Detect which cell encompasses the target text, then output its [X, Y] center coordinate. 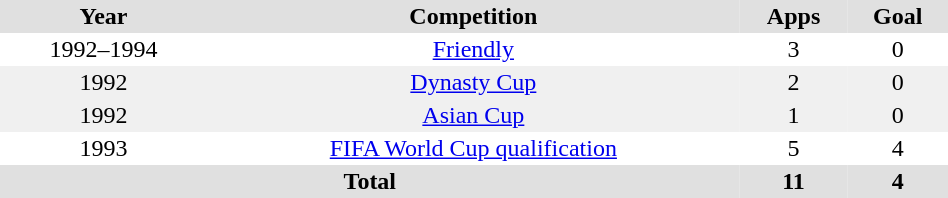
Competition [474, 16]
1 [794, 116]
11 [794, 182]
2 [794, 82]
Friendly [474, 50]
Dynasty Cup [474, 82]
Goal [898, 16]
5 [794, 148]
3 [794, 50]
1992–1994 [104, 50]
Total [370, 182]
Apps [794, 16]
FIFA World Cup qualification [474, 148]
1993 [104, 148]
Asian Cup [474, 116]
Year [104, 16]
